From the cell containing the given text, extract its center point as (X, Y) coordinate. 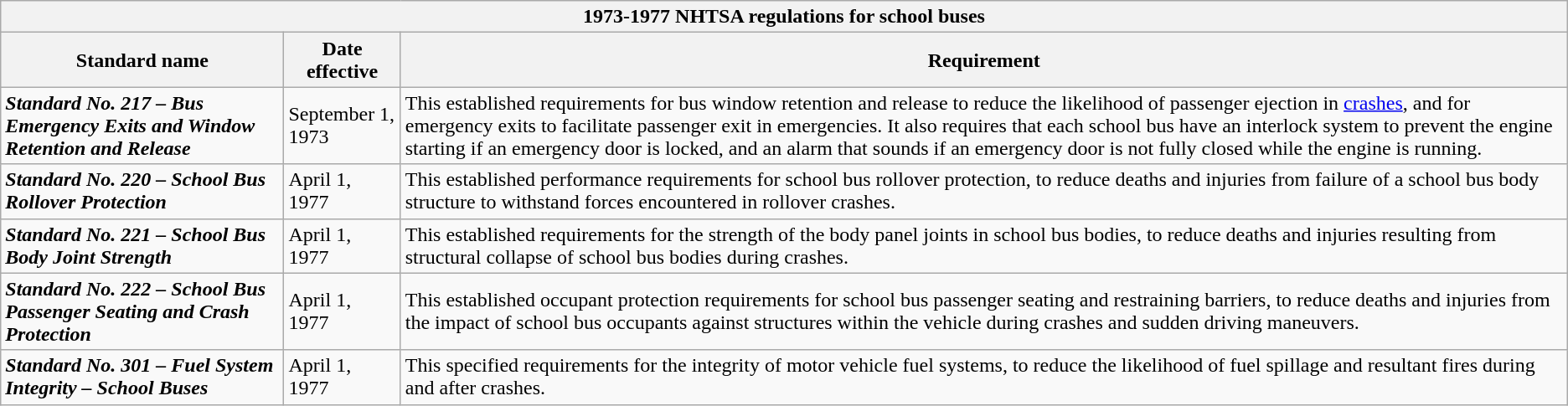
Requirement (983, 60)
1973-1977 NHTSA regulations for school buses (784, 17)
Standard name (142, 60)
Standard No. 220 – School Bus Rollover Protection (142, 191)
Date effective (342, 60)
Standard No. 221 – School Bus Body Joint Strength (142, 246)
Standard No. 301 – Fuel System Integrity – School Buses (142, 377)
September 1, 1973 (342, 126)
Standard No. 217 – Bus Emergency Exits and Window Retention and Release (142, 126)
Standard No. 222 – School Bus Passenger Seating and Crash Protection (142, 311)
